Find where the given text appears and provide that cell's center as (X, Y) coordinate. 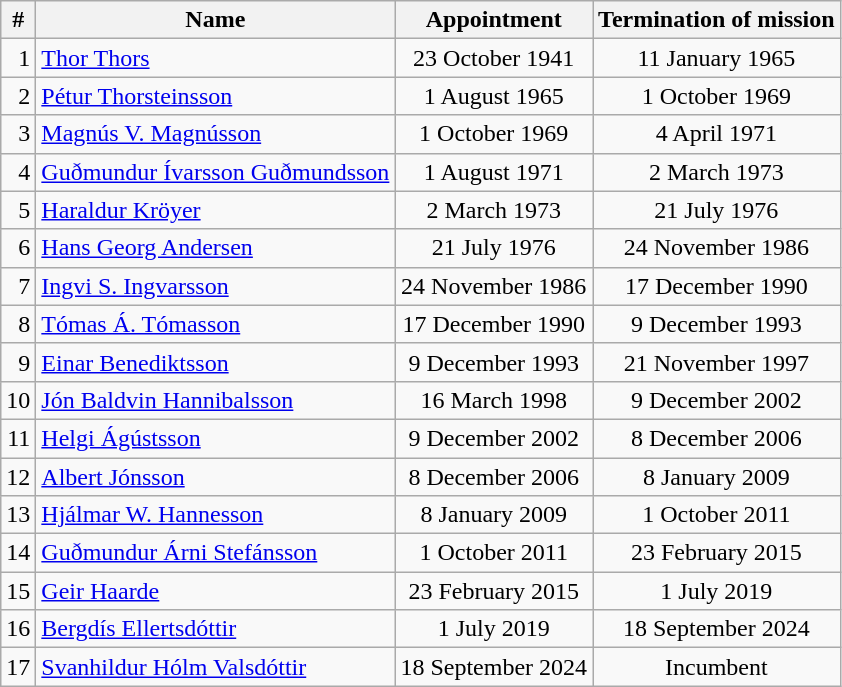
Hans Georg Andersen (216, 248)
4 April 1971 (717, 134)
11 (18, 438)
Tómas Á. Tómasson (216, 324)
6 (18, 248)
1 August 1971 (494, 172)
Thor Thors (216, 58)
Hjálmar W. Hannesson (216, 515)
Helgi Ágústsson (216, 438)
Ingvi S. Ingvarsson (216, 286)
4 (18, 172)
21 November 1997 (717, 362)
14 (18, 553)
10 (18, 400)
7 (18, 286)
23 October 1941 (494, 58)
11 January 1965 (717, 58)
# (18, 20)
1 (18, 58)
15 (18, 591)
9 (18, 362)
16 March 1998 (494, 400)
2 (18, 96)
1 August 1965 (494, 96)
Guðmundur Ívarsson Guðmundsson (216, 172)
13 (18, 515)
Albert Jónsson (216, 477)
8 (18, 324)
Svanhildur Hólm Valsdóttir (216, 667)
5 (18, 210)
Bergdís Ellertsdóttir (216, 629)
Guðmundur Árni Stefánsson (216, 553)
Termination of mission (717, 20)
Name (216, 20)
3 (18, 134)
Jón Baldvin Hannibalsson (216, 400)
Magnús V. Magnússon (216, 134)
Geir Haarde (216, 591)
Haraldur Kröyer (216, 210)
16 (18, 629)
Pétur Thorsteinsson (216, 96)
17 (18, 667)
Appointment (494, 20)
12 (18, 477)
Einar Benediktsson (216, 362)
Incumbent (717, 667)
